Locate the cell with the specified text and output its [x, y] center coordinate. 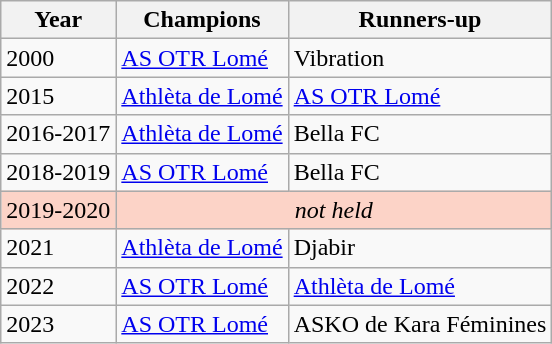
2021 [58, 248]
2000 [58, 58]
2023 [58, 324]
2018-2019 [58, 172]
ASKO de Kara Féminines [420, 324]
2015 [58, 96]
2022 [58, 286]
not held [334, 210]
Vibration [420, 58]
Djabir [420, 248]
2016-2017 [58, 134]
Year [58, 20]
Runners-up [420, 20]
2019-2020 [58, 210]
Champions [202, 20]
